From the cell containing the given text, extract its center point as [x, y] coordinate. 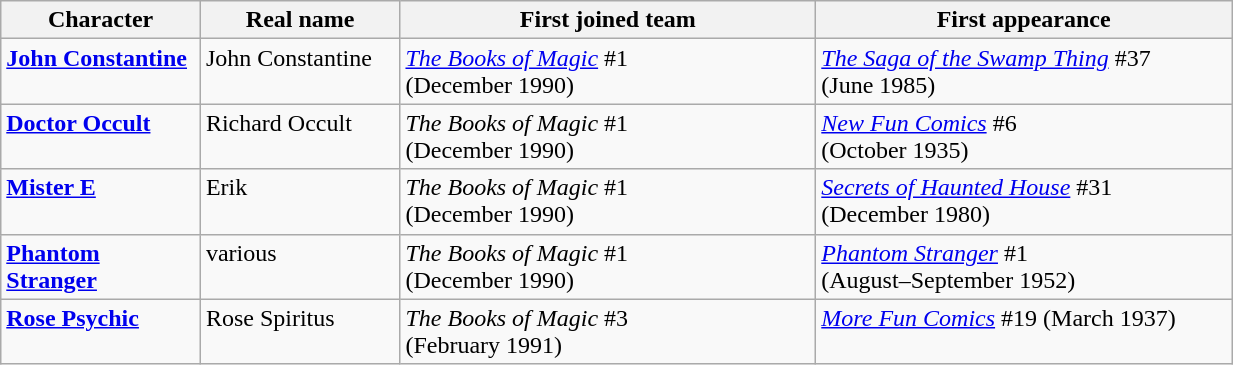
Phantom Stranger [101, 266]
Erik [300, 202]
The Saga of the Swamp Thing #37(June 1985) [1024, 72]
Secrets of Haunted House #31(December 1980) [1024, 202]
First joined team [608, 20]
Phantom Stranger #1(August–September 1952) [1024, 266]
Doctor Occult [101, 136]
Rose Spiritus [300, 332]
Real name [300, 20]
Character [101, 20]
The Books of Magic #3(February 1991) [608, 332]
Rose Psychic [101, 332]
More Fun Comics #19 (March 1937) [1024, 332]
Richard Occult [300, 136]
various [300, 266]
First appearance [1024, 20]
New Fun Comics #6(October 1935) [1024, 136]
Mister E [101, 202]
